Provide the (x, y) coordinate of the cell's center where the given text is located.  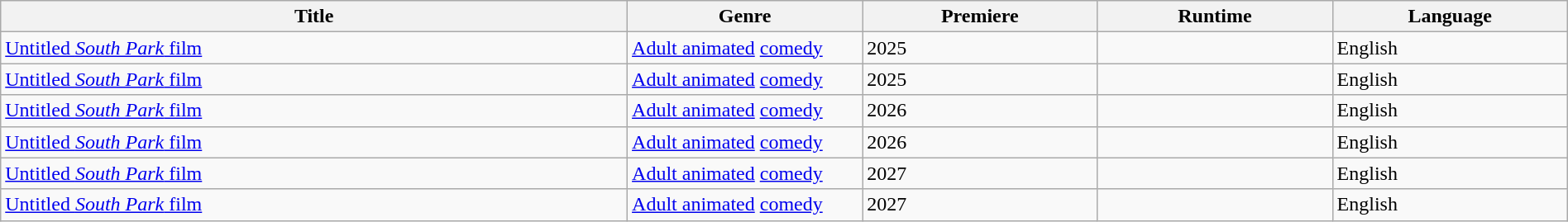
Premiere (980, 17)
Language (1450, 17)
Runtime (1215, 17)
Title (314, 17)
Genre (745, 17)
